Output the (x, y) coordinate of the center of the cell containing the given text.  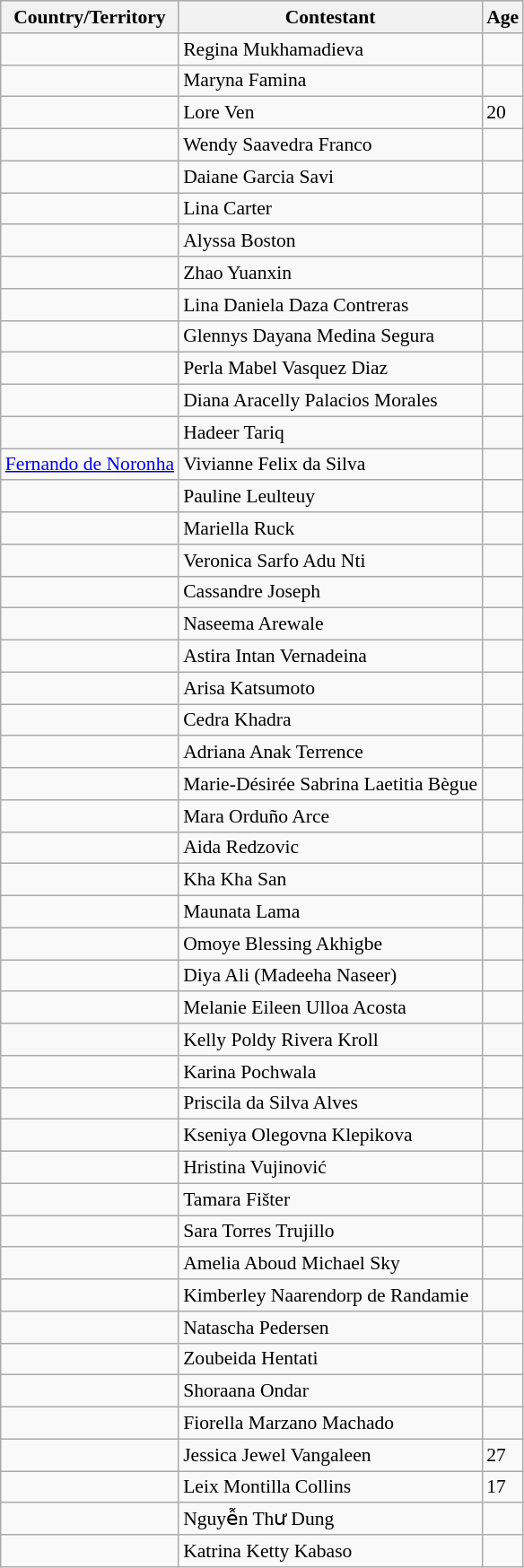
Wendy Saavedra Franco (330, 145)
Cedra Khadra (330, 720)
Arisa Katsumoto (330, 688)
Mara Orduño Arce (330, 816)
Kimberley Naarendorp de Randamie (330, 1295)
Hadeer Tariq (330, 432)
Lina Carter (330, 209)
Leix Montilla Collins (330, 1487)
Jessica Jewel Vangaleen (330, 1455)
Kseniya Olegovna Klepikova (330, 1136)
Astira Intan Vernadeina (330, 657)
Melanie Eileen Ulloa Acosta (330, 1008)
27 (502, 1455)
20 (502, 113)
Contestant (330, 17)
Amelia Aboud Michael Sky (330, 1264)
Natascha Pedersen (330, 1328)
Adriana Anak Terrence (330, 753)
Fiorella Marzano Machado (330, 1424)
Nguyễn Thư Dung (330, 1520)
Lore Ven (330, 113)
Diana Aracelly Palacios Morales (330, 401)
Lina Daniela Daza Contreras (330, 305)
Regina Mukhamadieva (330, 49)
Cassandre Joseph (330, 592)
Marie-Désirée Sabrina Laetitia Bègue (330, 784)
Kha Kha San (330, 880)
Hristina Vujinović (330, 1168)
Daiane Garcia Savi (330, 177)
Mariella Ruck (330, 528)
Maunata Lama (330, 912)
Diya Ali (Madeeha Naseer) (330, 976)
Glennys Dayana Medina Segura (330, 336)
Tamara Fišter (330, 1199)
Katrina Ketty Kabaso (330, 1551)
Kelly Poldy Rivera Kroll (330, 1040)
Maryna Famina (330, 81)
Country/Territory (90, 17)
Zhao Yuanxin (330, 273)
Pauline Leulteuy (330, 497)
Zoubeida Hentati (330, 1359)
Priscila da Silva Alves (330, 1103)
Fernando de Noronha (90, 465)
Omoye Blessing Akhigbe (330, 944)
Age (502, 17)
Shoraana Ondar (330, 1391)
Aida Redzovic (330, 848)
Naseema Arewale (330, 624)
Veronica Sarfo Adu Nti (330, 561)
Vivianne Felix da Silva (330, 465)
17 (502, 1487)
Sara Torres Trujillo (330, 1232)
Alyssa Boston (330, 241)
Perla Mabel Vasquez Diaz (330, 369)
Karina Pochwala (330, 1072)
